Determine the [x, y] coordinate at the center of the cell enclosing the given text.  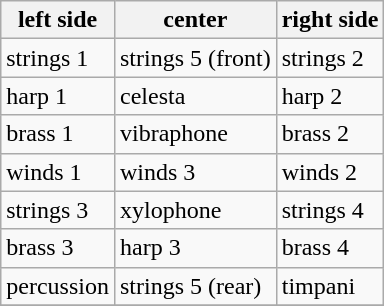
right side [330, 20]
celesta [195, 96]
harp 2 [330, 96]
strings 4 [330, 210]
winds 3 [195, 172]
center [195, 20]
winds 1 [58, 172]
strings 5 (front) [195, 58]
strings 1 [58, 58]
strings 5 (rear) [195, 286]
strings 3 [58, 210]
harp 3 [195, 248]
harp 1 [58, 96]
brass 3 [58, 248]
brass 2 [330, 134]
timpani [330, 286]
percussion [58, 286]
brass 4 [330, 248]
strings 2 [330, 58]
left side [58, 20]
xylophone [195, 210]
winds 2 [330, 172]
brass 1 [58, 134]
vibraphone [195, 134]
